Provide the (X, Y) coordinate of the cell's center where the given text is located.  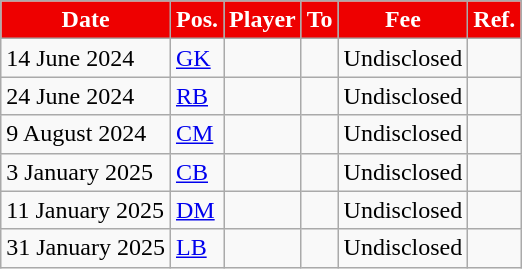
Date (86, 20)
24 June 2024 (86, 96)
LB (196, 248)
CM (196, 134)
14 June 2024 (86, 58)
9 August 2024 (86, 134)
DM (196, 210)
RB (196, 96)
To (320, 20)
Fee (403, 20)
CB (196, 172)
Player (263, 20)
GK (196, 58)
3 January 2025 (86, 172)
11 January 2025 (86, 210)
Ref. (494, 20)
Pos. (196, 20)
31 January 2025 (86, 248)
